Locate the cell with the specified text and output its [X, Y] center coordinate. 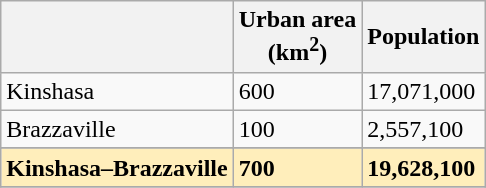
100 [298, 129]
Kinshasa–Brazzaville [117, 167]
Kinshasa [117, 91]
Urban area(km2) [298, 37]
19,628,100 [424, 167]
17,071,000 [424, 91]
2,557,100 [424, 129]
600 [298, 91]
Population [424, 37]
Brazzaville [117, 129]
700 [298, 167]
